Output the [X, Y] coordinate of the center of the cell containing the given text.  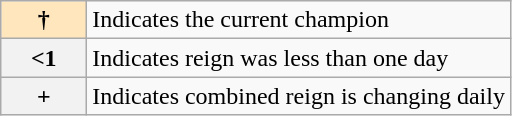
<1 [44, 58]
Indicates combined reign is changing daily [299, 96]
+ [44, 96]
Indicates the current champion [299, 20]
† [44, 20]
Indicates reign was less than one day [299, 58]
